Extract the (x, y) coordinate from the center of the cell holding the provided text.  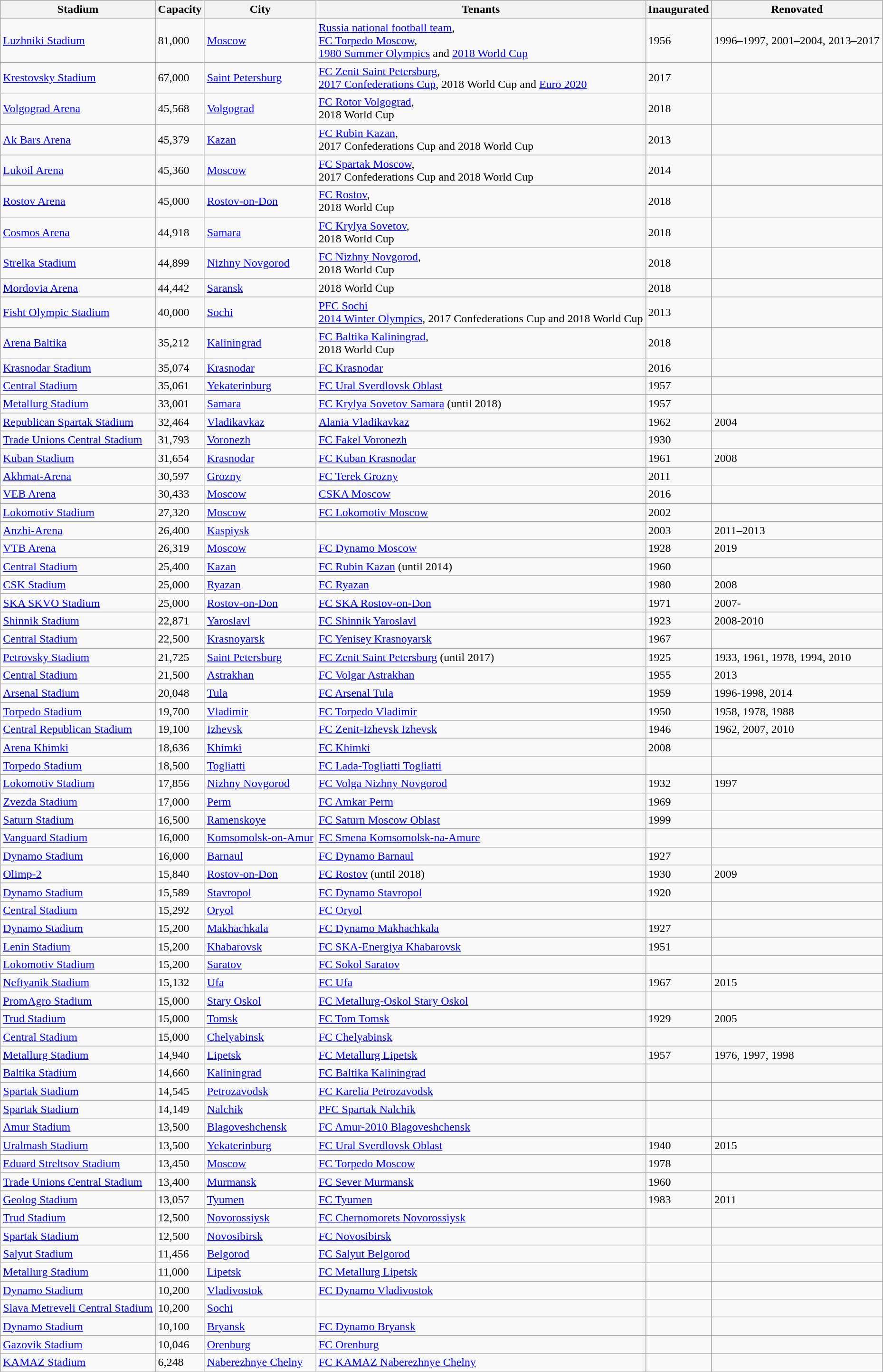
2008-2010 (797, 621)
Cosmos Arena (78, 232)
35,212 (180, 343)
Khabarovsk (260, 946)
Khimki (260, 748)
Voronezh (260, 440)
2002 (678, 512)
FC Volga Nizhny Novgorod (481, 784)
2011–2013 (797, 530)
FC Dynamo Makhachkala (481, 928)
44,442 (180, 288)
30,433 (180, 494)
1929 (678, 1019)
1932 (678, 784)
FC Krylya Sovetov,2018 World Cup (481, 232)
Mordovia Arena (78, 288)
Central Republican Stadium (78, 729)
1920 (678, 892)
Petrozavodsk (260, 1091)
26,319 (180, 548)
FC Rubin Kazan (until 2014) (481, 566)
Krasnoyarsk (260, 639)
Arena Baltika (78, 343)
Capacity (180, 10)
Baltika Stadium (78, 1073)
Makhachkala (260, 928)
FC Smena Komsomolsk-na-Amure (481, 838)
13,400 (180, 1181)
Ramenskoye (260, 820)
2017 (678, 78)
PromAgro Stadium (78, 1001)
FC Ryazan (481, 585)
FC Chernomorets Novorossiysk (481, 1218)
FC Rubin Kazan,2017 Confederations Cup and 2018 World Cup (481, 140)
FC Shinnik Yaroslavl (481, 621)
FC Krylya Sovetov Samara (until 2018) (481, 404)
31,793 (180, 440)
Zvezda Stadium (78, 802)
Tyumen (260, 1199)
2007- (797, 603)
FC Baltika Kaliningrad,2018 World Cup (481, 343)
15,589 (180, 892)
1962 (678, 422)
1946 (678, 729)
Tenants (481, 10)
44,918 (180, 232)
1958, 1978, 1988 (797, 711)
Chelyabinsk (260, 1037)
Lukoil Arena (78, 170)
KAMAZ Stadium (78, 1362)
Amur Stadium (78, 1127)
FC Kuban Krasnodar (481, 458)
Slava Metreveli Central Stadium (78, 1308)
17,000 (180, 802)
33,001 (180, 404)
40,000 (180, 312)
17,856 (180, 784)
Krestovsky Stadium (78, 78)
1962, 2007, 2010 (797, 729)
30,597 (180, 476)
FC Yenisey Krasnoyarsk (481, 639)
45,568 (180, 108)
VEB Arena (78, 494)
FC Oryol (481, 910)
67,000 (180, 78)
Lenin Stadium (78, 946)
1999 (678, 820)
Vladivostok (260, 1290)
14,660 (180, 1073)
35,061 (180, 386)
Gazovik Stadium (78, 1344)
27,320 (180, 512)
FC Amur-2010 Blagoveshchensk (481, 1127)
1983 (678, 1199)
CSKA Moscow (481, 494)
Blagoveshchensk (260, 1127)
26,400 (180, 530)
Orenburg (260, 1344)
Togliatti (260, 766)
21,725 (180, 657)
2014 (678, 170)
Murmansk (260, 1181)
1959 (678, 693)
Perm (260, 802)
FC Karelia Petrozavodsk (481, 1091)
22,500 (180, 639)
15,292 (180, 910)
FC Fakel Voronezh (481, 440)
Geolog Stadium (78, 1199)
2004 (797, 422)
Inaugurated (678, 10)
18,500 (180, 766)
1923 (678, 621)
19,700 (180, 711)
Luzhniki Stadium (78, 40)
Olimp-2 (78, 874)
Ufa (260, 983)
Stavropol (260, 892)
VTB Arena (78, 548)
FC Baltika Kaliningrad (481, 1073)
Strelka Stadium (78, 263)
1978 (678, 1163)
FC Torpedo Vladimir (481, 711)
32,464 (180, 422)
20,048 (180, 693)
FC Chelyabinsk (481, 1037)
FC Dynamo Barnaul (481, 856)
1928 (678, 548)
FC Zenit-Izhevsk Izhevsk (481, 729)
FC Orenburg (481, 1344)
1955 (678, 675)
Alania Vladikavkaz (481, 422)
FC SKA-Energiya Khabarovsk (481, 946)
15,132 (180, 983)
45,000 (180, 201)
6,248 (180, 1362)
Komsomolsk-on-Amur (260, 838)
10,046 (180, 1344)
21,500 (180, 675)
Kaspiysk (260, 530)
FC Metallurg-Oskol Stary Oskol (481, 1001)
FC Rostov (until 2018) (481, 874)
FC Rotor Volgograd,2018 World Cup (481, 108)
81,000 (180, 40)
FC Dynamo Stavropol (481, 892)
FC SKA Rostov-on-Don (481, 603)
FC Amkar Perm (481, 802)
1997 (797, 784)
FC Khimki (481, 748)
1956 (678, 40)
Anzhi-Arena (78, 530)
City (260, 10)
1951 (678, 946)
1969 (678, 802)
1933, 1961, 1978, 1994, 2010 (797, 657)
Novorossiysk (260, 1218)
Bryansk (260, 1326)
Krasnodar Stadium (78, 367)
FC Dynamo Bryansk (481, 1326)
FC Rostov,2018 World Cup (481, 201)
Republican Spartak Stadium (78, 422)
2019 (797, 548)
2009 (797, 874)
16,500 (180, 820)
14,545 (180, 1091)
1971 (678, 603)
Ryazan (260, 585)
1996-1998, 2014 (797, 693)
25,400 (180, 566)
Nalchik (260, 1109)
Novosibirsk (260, 1236)
FC Lada-Togliatti Togliatti (481, 766)
FC Volgar Astrakhan (481, 675)
FC Salyut Belgorod (481, 1254)
11,456 (180, 1254)
Yaroslavl (260, 621)
FC Dynamo Vladivostok (481, 1290)
Uralmash Stadium (78, 1145)
Volgograd (260, 108)
18,636 (180, 748)
2003 (678, 530)
Grozny (260, 476)
44,899 (180, 263)
Petrovsky Stadium (78, 657)
13,057 (180, 1199)
22,871 (180, 621)
Saransk (260, 288)
FC Krasnodar (481, 367)
14,940 (180, 1055)
35,074 (180, 367)
Renovated (797, 10)
19,100 (180, 729)
FC Tom Tomsk (481, 1019)
Saratov (260, 965)
Russia national football team,FC Torpedo Moscow,1980 Summer Olympics and 2018 World Cup (481, 40)
FC Zenit Saint Petersburg,2017 Confederations Cup, 2018 World Cup and Euro 2020 (481, 78)
45,360 (180, 170)
Stary Oskol (260, 1001)
SKA SKVO Stadium (78, 603)
FC KAMAZ Naberezhnye Chelny (481, 1362)
Barnaul (260, 856)
FC Zenit Saint Petersburg (until 2017) (481, 657)
Kuban Stadium (78, 458)
Izhevsk (260, 729)
CSK Stadium (78, 585)
FC Arsenal Tula (481, 693)
1925 (678, 657)
Vanguard Stadium (78, 838)
PFC Spartak Nalchik (481, 1109)
Saturn Stadium (78, 820)
Tomsk (260, 1019)
15,840 (180, 874)
FC Sever Murmansk (481, 1181)
FC Ufa (481, 983)
Astrakhan (260, 675)
FC Sokol Saratov (481, 965)
10,100 (180, 1326)
FC Terek Grozny (481, 476)
Oryol (260, 910)
Akhmat-Arena (78, 476)
Shinnik Stadium (78, 621)
1940 (678, 1145)
Salyut Stadium (78, 1254)
13,450 (180, 1163)
1976, 1997, 1998 (797, 1055)
FC Tyumen (481, 1199)
Neftyanik Stadium (78, 983)
PFC Sochi2014 Winter Olympics, 2017 Confederations Cup and 2018 World Cup (481, 312)
31,654 (180, 458)
Arena Khimki (78, 748)
FC Nizhny Novgorod,2018 World Cup (481, 263)
1961 (678, 458)
1950 (678, 711)
FC Dynamo Moscow (481, 548)
Rostov Arena (78, 201)
1996–1997, 2001–2004, 2013–2017 (797, 40)
2005 (797, 1019)
Ak Bars Arena (78, 140)
Vladimir (260, 711)
Vladikavkaz (260, 422)
1980 (678, 585)
Fisht Olympic Stadium (78, 312)
Arsenal Stadium (78, 693)
Tula (260, 693)
Volgograd Arena (78, 108)
FC Torpedo Moscow (481, 1163)
11,000 (180, 1272)
Belgorod (260, 1254)
FC Saturn Moscow Oblast (481, 820)
45,379 (180, 140)
Eduard Streltsov Stadium (78, 1163)
FC Lokomotiv Moscow (481, 512)
Stadium (78, 10)
2018 World Cup (481, 288)
FC Novosibirsk (481, 1236)
FC Spartak Moscow,2017 Confederations Cup and 2018 World Cup (481, 170)
Naberezhnye Chelny (260, 1362)
14,149 (180, 1109)
